Detect which cell encompasses the target text, then output its (X, Y) center coordinate. 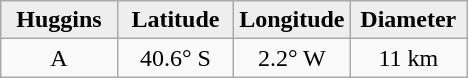
2.2° W (292, 58)
11 km (408, 58)
Huggins (59, 20)
Longitude (292, 20)
A (59, 58)
Diameter (408, 20)
Latitude (175, 20)
40.6° S (175, 58)
